Output the (X, Y) coordinate of the center of the cell containing the given text.  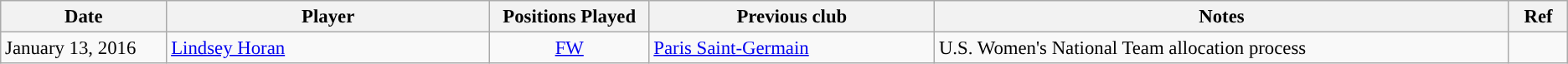
Player (328, 17)
Ref (1538, 17)
Notes (1222, 17)
U.S. Women's National Team allocation process (1222, 48)
FW (570, 48)
Previous club (792, 17)
Paris Saint-Germain (792, 48)
January 13, 2016 (84, 48)
Lindsey Horan (328, 48)
Date (84, 17)
Positions Played (570, 17)
